Identify which cell holds the provided text, then report its [X, Y] central coordinate. 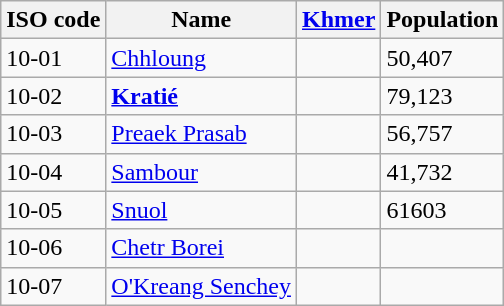
10-04 [54, 172]
41,732 [442, 172]
10-05 [54, 210]
Chhloung [202, 58]
61603 [442, 210]
Name [202, 20]
O'Kreang Senchey [202, 286]
Snuol [202, 210]
50,407 [442, 58]
Preaek Prasab [202, 134]
Population [442, 20]
Khmer [338, 20]
Sambour [202, 172]
ISO code [54, 20]
10-03 [54, 134]
10-01 [54, 58]
79,123 [442, 96]
10-07 [54, 286]
Chetr Borei [202, 248]
56,757 [442, 134]
10-02 [54, 96]
10-06 [54, 248]
Kratié [202, 96]
